Locate the cell with the specified text and output its (X, Y) center coordinate. 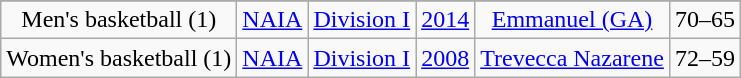
72–59 (704, 58)
70–65 (704, 20)
Men's basketball (1) (119, 20)
Trevecca Nazarene (572, 58)
2014 (446, 20)
Emmanuel (GA) (572, 20)
2008 (446, 58)
Women's basketball (1) (119, 58)
